Provide the [x, y] coordinate of the cell's center where the given text is located.  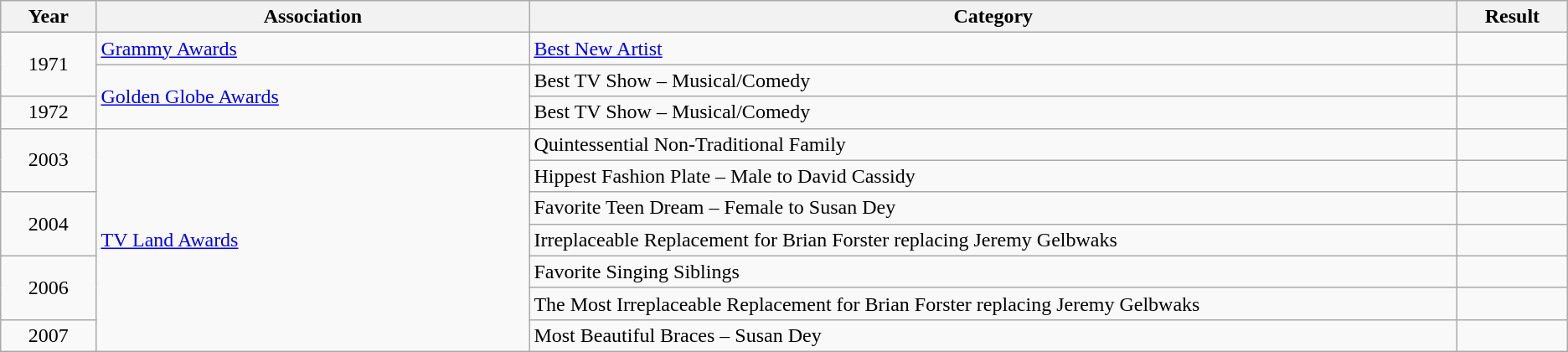
Most Beautiful Braces – Susan Dey [993, 335]
TV Land Awards [313, 240]
1971 [49, 65]
1972 [49, 112]
Quintessential Non-Traditional Family [993, 144]
The Most Irreplaceable Replacement for Brian Forster replacing Jeremy Gelbwaks [993, 303]
2007 [49, 335]
Hippest Fashion Plate – Male to David Cassidy [993, 176]
Irreplaceable Replacement for Brian Forster replacing Jeremy Gelbwaks [993, 240]
Year [49, 17]
Favorite Teen Dream – Female to Susan Dey [993, 208]
Best New Artist [993, 49]
Category [993, 17]
Favorite Singing Siblings [993, 272]
Golden Globe Awards [313, 96]
Grammy Awards [313, 49]
Result [1513, 17]
2003 [49, 160]
2004 [49, 224]
Association [313, 17]
2006 [49, 287]
